Return the (x, y) coordinate for the center point of the cell that contains the specified text.  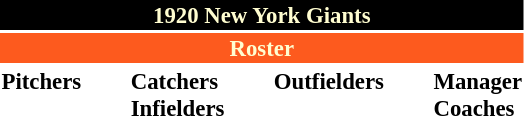
1920 New York Giants (262, 15)
Roster (262, 48)
